Find where the given text appears and provide that cell's center as [x, y] coordinate. 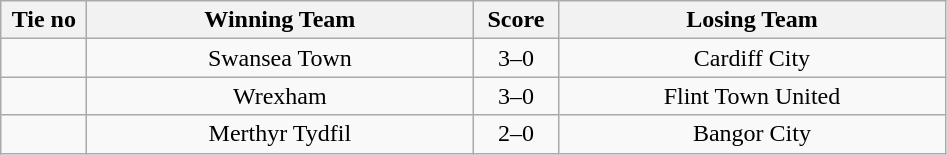
Wrexham [280, 96]
Losing Team [752, 20]
2–0 [516, 134]
Swansea Town [280, 58]
Flint Town United [752, 96]
Merthyr Tydfil [280, 134]
Winning Team [280, 20]
Tie no [44, 20]
Bangor City [752, 134]
Score [516, 20]
Cardiff City [752, 58]
